Identify which cell holds the provided text, then report its [X, Y] central coordinate. 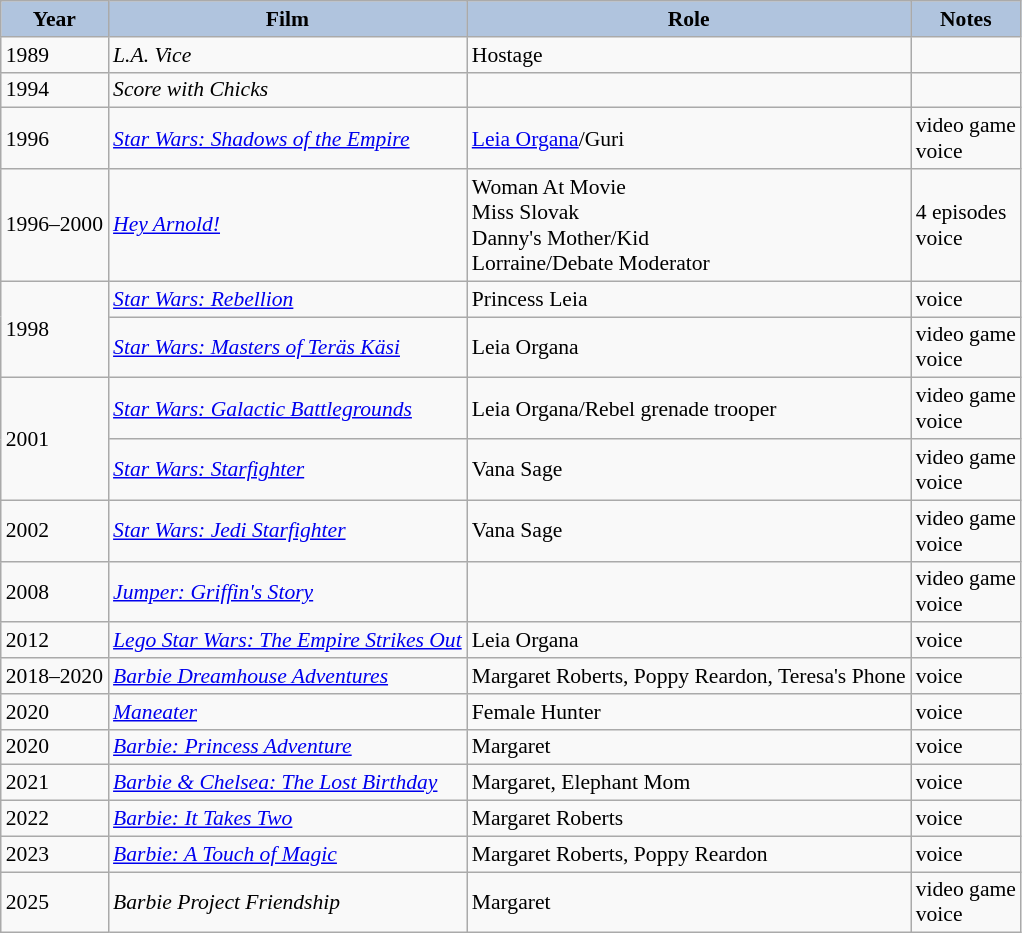
1998 [54, 330]
Notes [966, 19]
Barbie: A Touch of Magic [288, 854]
2025 [54, 902]
Star Wars: Jedi Starfighter [288, 530]
Jumper: Griffin's Story [288, 592]
2018–2020 [54, 676]
Lego Star Wars: The Empire Strikes Out [288, 641]
Female Hunter [689, 712]
2021 [54, 783]
Margaret Roberts [689, 819]
2002 [54, 530]
Barbie & Chelsea: The Lost Birthday [288, 783]
2023 [54, 854]
1994 [54, 90]
1996 [54, 138]
Film [288, 19]
Star Wars: Masters of Teräs Käsi [288, 348]
Role [689, 19]
Barbie: It Takes Two [288, 819]
Margaret, Elephant Mom [689, 783]
Leia Organa/Guri [689, 138]
2001 [54, 439]
Margaret Roberts, Poppy Reardon, Teresa's Phone [689, 676]
Barbie Project Friendship [288, 902]
2008 [54, 592]
Star Wars: Starfighter [288, 470]
2012 [54, 641]
Barbie: Princess Adventure [288, 747]
Hostage [689, 55]
Star Wars: Galactic Battlegrounds [288, 408]
Princess Leia [689, 299]
Star Wars: Rebellion [288, 299]
1989 [54, 55]
Score with Chicks [288, 90]
Leia Organa/Rebel grenade trooper [689, 408]
4 episodesvoice [966, 225]
Star Wars: Shadows of the Empire [288, 138]
Maneater [288, 712]
L.A. Vice [288, 55]
Woman At MovieMiss SlovakDanny's Mother/KidLorraine/Debate Moderator [689, 225]
Hey Arnold! [288, 225]
2022 [54, 819]
video game voice [966, 138]
1996–2000 [54, 225]
Year [54, 19]
Margaret Roberts, Poppy Reardon [689, 854]
Barbie Dreamhouse Adventures [288, 676]
